Pinpoint the cell where the given text exists, returning its [X, Y] midpoint coordinate. 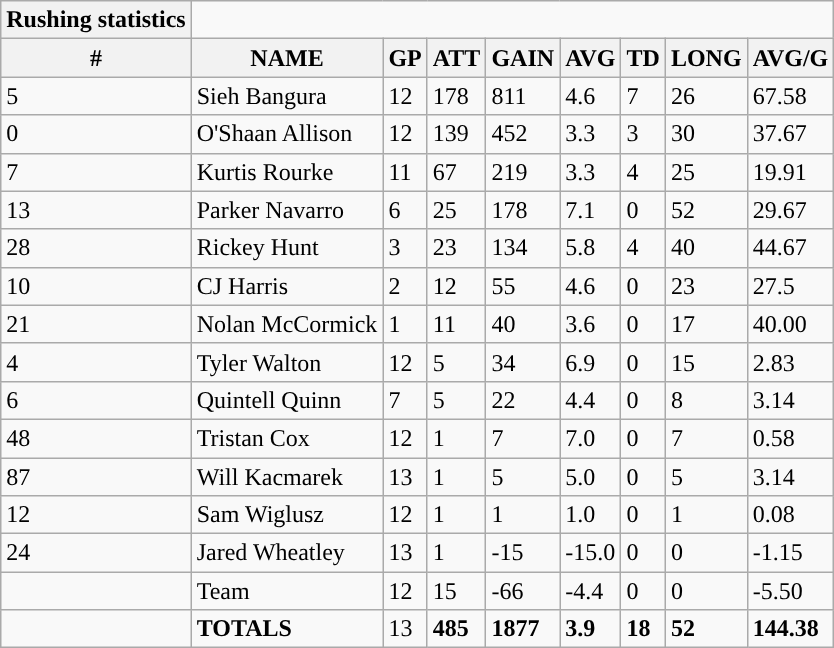
1877 [523, 629]
8 [706, 400]
AVG/G [790, 58]
-4.4 [590, 591]
27.5 [790, 286]
28 [96, 248]
22 [523, 400]
219 [523, 172]
0.08 [790, 515]
26 [706, 96]
O'Shaan Allison [287, 134]
10 [96, 286]
2 [405, 286]
67.58 [790, 96]
67 [456, 172]
-15.0 [590, 553]
1.0 [590, 515]
21 [96, 324]
Will Kacmarek [287, 477]
811 [523, 96]
Tyler Walton [287, 362]
TD [643, 58]
AVG [590, 58]
17 [706, 324]
18 [643, 629]
24 [96, 553]
452 [523, 134]
5.8 [590, 248]
Team [287, 591]
2.83 [790, 362]
485 [456, 629]
-1.15 [790, 553]
# [96, 58]
Kurtis Rourke [287, 172]
3.9 [590, 629]
3.6 [590, 324]
LONG [706, 58]
144.38 [790, 629]
6.9 [590, 362]
40.00 [790, 324]
5.0 [590, 477]
NAME [287, 58]
CJ Harris [287, 286]
-5.50 [790, 591]
139 [456, 134]
GP [405, 58]
Quintell Quinn [287, 400]
29.67 [790, 210]
Tristan Cox [287, 438]
Parker Navarro [287, 210]
4.4 [590, 400]
87 [96, 477]
19.91 [790, 172]
-66 [523, 591]
GAIN [523, 58]
30 [706, 134]
37.67 [790, 134]
TOTALS [287, 629]
34 [523, 362]
55 [523, 286]
Jared Wheatley [287, 553]
Sam Wiglusz [287, 515]
0.58 [790, 438]
-15 [523, 553]
Rickey Hunt [287, 248]
Nolan McCormick [287, 324]
ATT [456, 58]
134 [523, 248]
7.1 [590, 210]
44.67 [790, 248]
7.0 [590, 438]
48 [96, 438]
Rushing statistics [96, 20]
Sieh Bangura [287, 96]
